For the text-containing cell, return its midpoint in [X, Y] coordinate format. 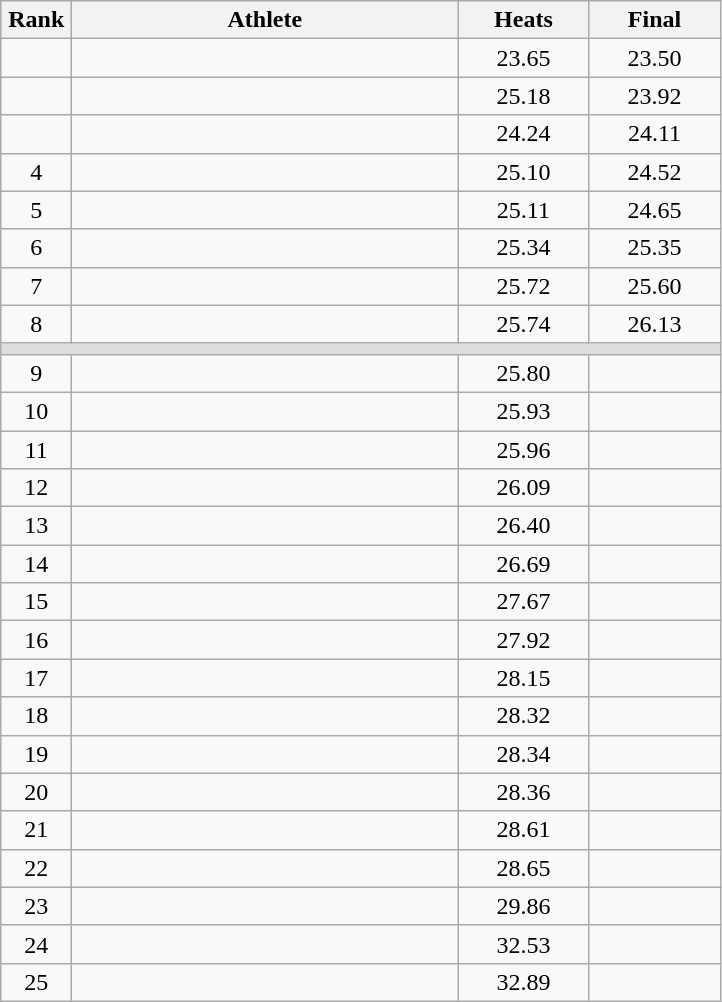
20 [36, 792]
25.96 [524, 449]
28.34 [524, 754]
25.80 [524, 373]
4 [36, 172]
17 [36, 678]
25.93 [524, 411]
23 [36, 906]
Athlete [265, 20]
25.11 [524, 210]
23.92 [654, 96]
18 [36, 716]
25.35 [654, 248]
32.89 [524, 982]
25.10 [524, 172]
27.92 [524, 640]
13 [36, 526]
25.60 [654, 286]
5 [36, 210]
28.15 [524, 678]
8 [36, 324]
14 [36, 564]
Final [654, 20]
23.65 [524, 58]
24.24 [524, 134]
27.67 [524, 602]
Rank [36, 20]
25.18 [524, 96]
Heats [524, 20]
10 [36, 411]
21 [36, 830]
26.09 [524, 488]
22 [36, 868]
24.52 [654, 172]
26.69 [524, 564]
26.40 [524, 526]
9 [36, 373]
25 [36, 982]
23.50 [654, 58]
28.36 [524, 792]
29.86 [524, 906]
11 [36, 449]
25.74 [524, 324]
26.13 [654, 324]
6 [36, 248]
19 [36, 754]
28.32 [524, 716]
25.72 [524, 286]
28.61 [524, 830]
24.11 [654, 134]
28.65 [524, 868]
24 [36, 944]
24.65 [654, 210]
25.34 [524, 248]
32.53 [524, 944]
15 [36, 602]
16 [36, 640]
12 [36, 488]
7 [36, 286]
